Locate the cell with the specified text and output its [x, y] center coordinate. 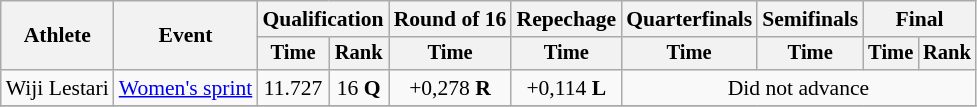
Semifinals [810, 19]
Qualification [322, 19]
Event [186, 36]
16 Q [359, 88]
Repechage [566, 19]
Round of 16 [450, 19]
Quarterfinals [689, 19]
11.727 [292, 88]
Final [919, 19]
Women's sprint [186, 88]
Wiji Lestari [58, 88]
+0,114 L [566, 88]
+0,278 R [450, 88]
Athlete [58, 36]
Did not advance [798, 88]
